Identify which cell holds the provided text, then report its [x, y] central coordinate. 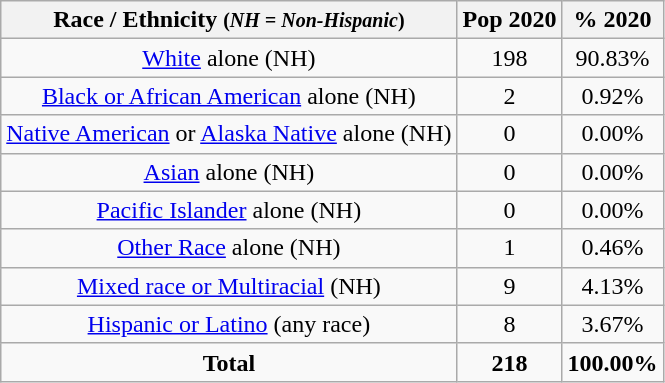
Race / Ethnicity (NH = Non-Hispanic) [229, 20]
Black or African American alone (NH) [229, 96]
100.00% [612, 362]
8 [510, 324]
0.46% [612, 248]
90.83% [612, 58]
4.13% [612, 286]
Pop 2020 [510, 20]
1 [510, 248]
3.67% [612, 324]
198 [510, 58]
0.92% [612, 96]
Native American or Alaska Native alone (NH) [229, 134]
Pacific Islander alone (NH) [229, 210]
Other Race alone (NH) [229, 248]
Asian alone (NH) [229, 172]
218 [510, 362]
White alone (NH) [229, 58]
2 [510, 96]
Mixed race or Multiracial (NH) [229, 286]
% 2020 [612, 20]
Hispanic or Latino (any race) [229, 324]
9 [510, 286]
Total [229, 362]
